Pinpoint the cell where the given text exists, returning its [X, Y] midpoint coordinate. 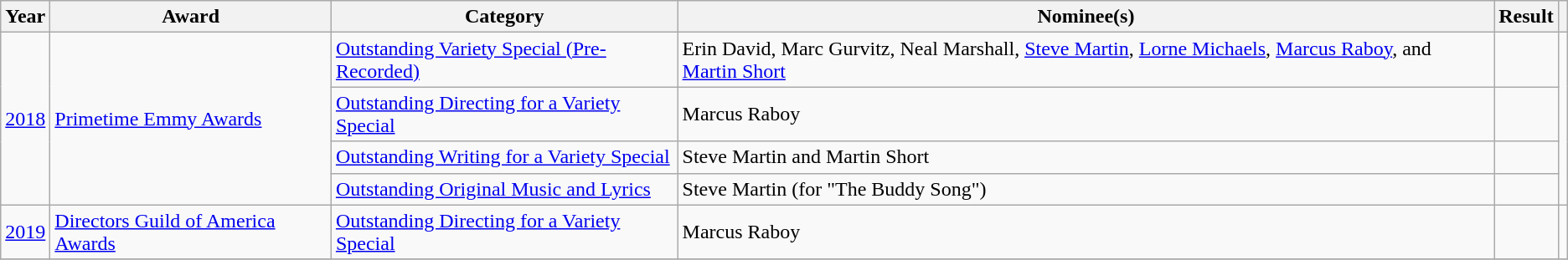
Category [504, 17]
2018 [25, 119]
Steve Martin (for "The Buddy Song") [1086, 189]
Outstanding Writing for a Variety Special [504, 157]
Year [25, 17]
Result [1526, 17]
Outstanding Original Music and Lyrics [504, 189]
Outstanding Variety Special (Pre-Recorded) [504, 60]
Steve Martin and Martin Short [1086, 157]
2019 [25, 232]
Primetime Emmy Awards [191, 119]
Nominee(s) [1086, 17]
Directors Guild of America Awards [191, 232]
Erin David, Marc Gurvitz, Neal Marshall, Steve Martin, Lorne Michaels, Marcus Raboy, and Martin Short [1086, 60]
Award [191, 17]
